Extract the (x, y) coordinate from the center of the cell holding the provided text.  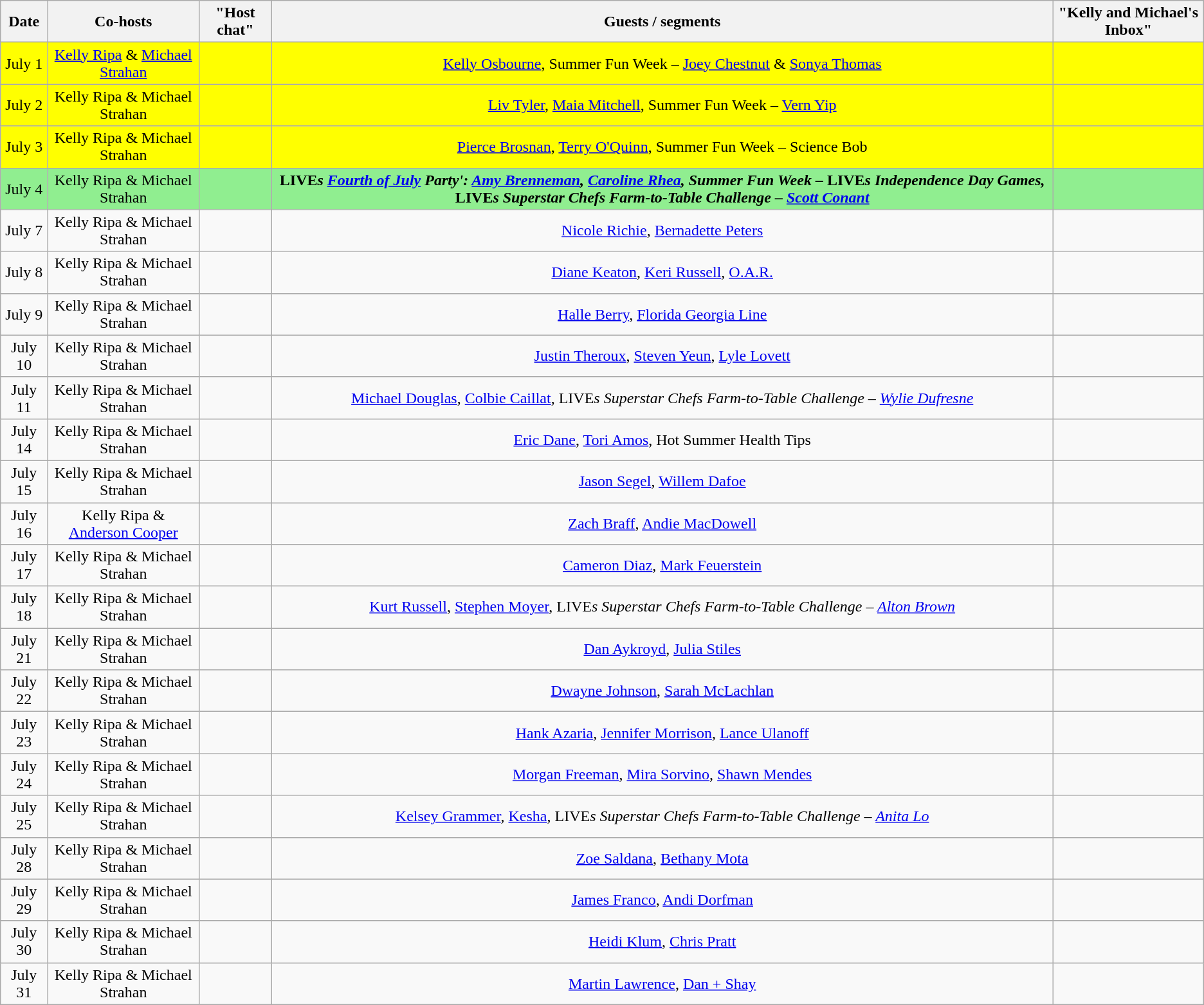
Pierce Brosnan, Terry O'Quinn, Summer Fun Week – Science Bob (662, 147)
Michael Douglas, Colbie Caillat, LIVEs Superstar Chefs Farm-to-Table Challenge – Wylie Dufresne (662, 397)
July 23 (24, 733)
Zach Braff, Andie MacDowell (662, 523)
July 10 (24, 356)
Halle Berry, Florida Georgia Line (662, 314)
July 25 (24, 817)
July 18 (24, 607)
Jason Segel, Willem Dafoe (662, 481)
Martin Lawrence, Dan + Shay (662, 984)
Dwayne Johnson, Sarah McLachlan (662, 691)
Dan Aykroyd, Julia Stiles (662, 649)
July 30 (24, 941)
Cameron Diaz, Mark Feuerstein (662, 566)
Heidi Klum, Chris Pratt (662, 941)
Co-hosts (123, 22)
Date (24, 22)
Nicole Richie, Bernadette Peters (662, 230)
July 2 (24, 105)
July 21 (24, 649)
July 7 (24, 230)
"Kelly and Michael's Inbox" (1128, 22)
Diane Keaton, Keri Russell, O.A.R. (662, 273)
Zoe Saldana, Bethany Mota (662, 858)
July 4 (24, 189)
Guests / segments (662, 22)
Kelly Osbourne, Summer Fun Week – Joey Chestnut & Sonya Thomas (662, 63)
Morgan Freeman, Mira Sorvino, Shawn Mendes (662, 774)
July 11 (24, 397)
July 8 (24, 273)
Liv Tyler, Maia Mitchell, Summer Fun Week – Vern Yip (662, 105)
July 14 (24, 440)
Eric Dane, Tori Amos, Hot Summer Health Tips (662, 440)
Kelsey Grammer, Kesha, LIVEs Superstar Chefs Farm-to-Table Challenge – Anita Lo (662, 817)
Hank Azaria, Jennifer Morrison, Lance Ulanoff (662, 733)
July 3 (24, 147)
"Host chat" (235, 22)
July 31 (24, 984)
July 28 (24, 858)
Kelly Ripa & Anderson Cooper (123, 523)
July 24 (24, 774)
Kurt Russell, Stephen Moyer, LIVEs Superstar Chefs Farm-to-Table Challenge – Alton Brown (662, 607)
July 29 (24, 900)
July 15 (24, 481)
July 17 (24, 566)
July 16 (24, 523)
July 9 (24, 314)
James Franco, Andi Dorfman (662, 900)
July 22 (24, 691)
July 1 (24, 63)
Justin Theroux, Steven Yeun, Lyle Lovett (662, 356)
